Locate the cell with the specified text and output its (x, y) center coordinate. 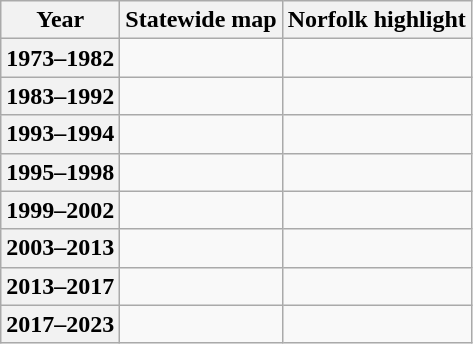
1983–1992 (60, 96)
Norfolk highlight (376, 20)
2017–2023 (60, 324)
2013–2017 (60, 286)
1999–2002 (60, 210)
1973–1982 (60, 58)
1995–1998 (60, 172)
Statewide map (201, 20)
1993–1994 (60, 134)
Year (60, 20)
2003–2013 (60, 248)
